Provide the (X, Y) coordinate of the cell's center where the given text is located.  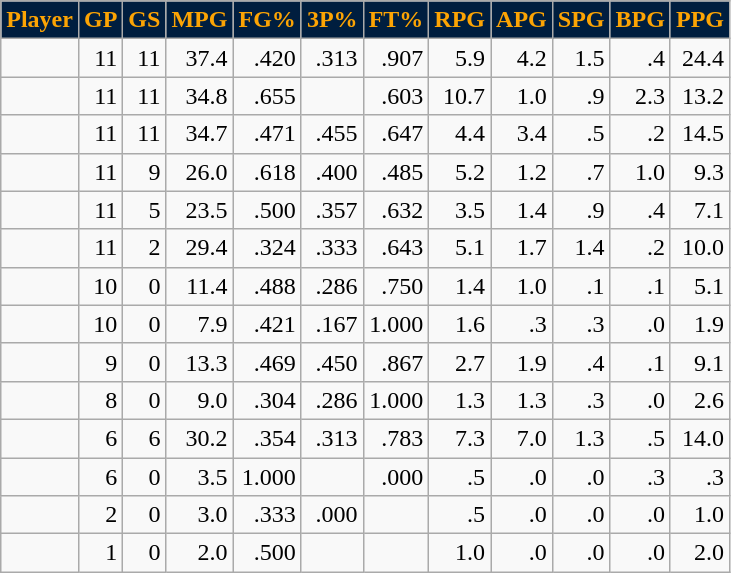
1.5 (581, 58)
.455 (332, 134)
30.2 (200, 438)
34.8 (200, 96)
37.4 (200, 58)
1.7 (522, 248)
9.1 (700, 362)
APG (522, 20)
.400 (332, 172)
.783 (396, 438)
7.3 (460, 438)
13.3 (200, 362)
MPG (200, 20)
5.2 (460, 172)
5.9 (460, 58)
.603 (396, 96)
.304 (267, 400)
.357 (332, 210)
.450 (332, 362)
3.4 (522, 134)
34.7 (200, 134)
9.3 (700, 172)
.618 (267, 172)
2.7 (460, 362)
13.2 (700, 96)
1.2 (522, 172)
GS (144, 20)
.420 (267, 58)
FT% (396, 20)
29.4 (200, 248)
24.4 (700, 58)
14.5 (700, 134)
1 (100, 553)
.643 (396, 248)
.750 (396, 286)
2.6 (700, 400)
.485 (396, 172)
.867 (396, 362)
.324 (267, 248)
FG% (267, 20)
.354 (267, 438)
11.4 (200, 286)
7.0 (522, 438)
PPG (700, 20)
8 (100, 400)
4.4 (460, 134)
3.0 (200, 515)
.907 (396, 58)
7.9 (200, 324)
1.6 (460, 324)
.655 (267, 96)
GP (100, 20)
2.3 (640, 96)
26.0 (200, 172)
4.2 (522, 58)
.488 (267, 286)
Player (40, 20)
BPG (640, 20)
10.7 (460, 96)
.471 (267, 134)
7.1 (700, 210)
9.0 (200, 400)
5 (144, 210)
14.0 (700, 438)
.7 (581, 172)
.632 (396, 210)
.469 (267, 362)
3P% (332, 20)
.167 (332, 324)
.647 (396, 134)
10.0 (700, 248)
SPG (581, 20)
RPG (460, 20)
.421 (267, 324)
23.5 (200, 210)
